Scan for the cell matching the given text and deliver its (X, Y) coordinate at center. 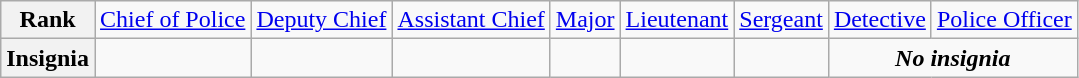
Chief of Police (173, 20)
Insignia (48, 58)
Detective (880, 20)
Deputy Chief (322, 20)
Sergeant (782, 20)
Police Officer (1004, 20)
Rank (48, 20)
Assistant Chief (471, 20)
No insignia (952, 58)
Major (585, 20)
Lieutenant (677, 20)
